Identify which cell holds the provided text, then report its (X, Y) central coordinate. 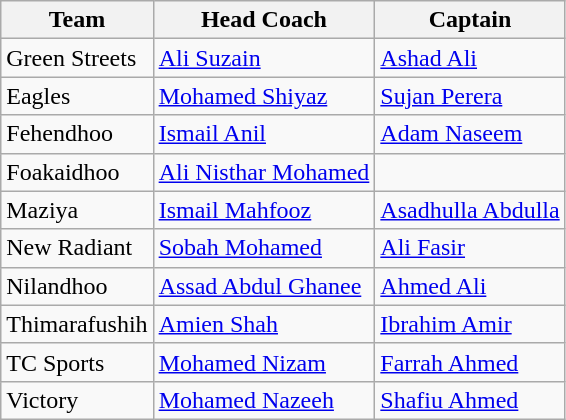
Mohamed Nazeeh (264, 400)
Sujan Perera (470, 96)
Adam Naseem (470, 134)
Shafiu Ahmed (470, 400)
Nilandhoo (77, 286)
Mohamed Nizam (264, 362)
Captain (470, 20)
Maziya (77, 210)
Ali Nisthar Mohamed (264, 172)
Victory (77, 400)
New Radiant (77, 248)
Ali Fasir (470, 248)
Asadhulla Abdulla (470, 210)
Eagles (77, 96)
Ahmed Ali (470, 286)
Ali Suzain (264, 58)
TC Sports (77, 362)
Ibrahim Amir (470, 324)
Fehendhoo (77, 134)
Thimarafushih (77, 324)
Ismail Anil (264, 134)
Farrah Ahmed (470, 362)
Amien Shah (264, 324)
Mohamed Shiyaz (264, 96)
Sobah Mohamed (264, 248)
Assad Abdul Ghanee (264, 286)
Foakaidhoo (77, 172)
Ismail Mahfooz (264, 210)
Ashad Ali (470, 58)
Head Coach (264, 20)
Team (77, 20)
Green Streets (77, 58)
